Scan for the cell matching the given text and deliver its (X, Y) coordinate at center. 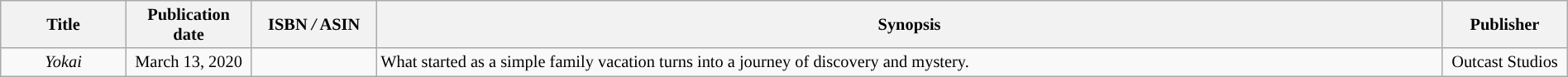
Publisher (1505, 24)
ISBN / ASIN (314, 24)
What started as a simple family vacation turns into a journey of discovery and mystery. (909, 62)
Yokai (64, 62)
Synopsis (909, 24)
Outcast Studios (1505, 62)
Title (64, 24)
March 13, 2020 (189, 62)
Publication date (189, 24)
